Detect which cell encompasses the target text, then output its (X, Y) center coordinate. 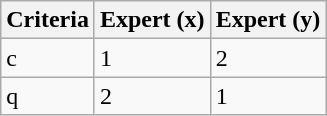
Expert (x) (152, 20)
q (48, 96)
Criteria (48, 20)
Expert (y) (268, 20)
c (48, 58)
